Locate the cell with the specified text and output its [x, y] center coordinate. 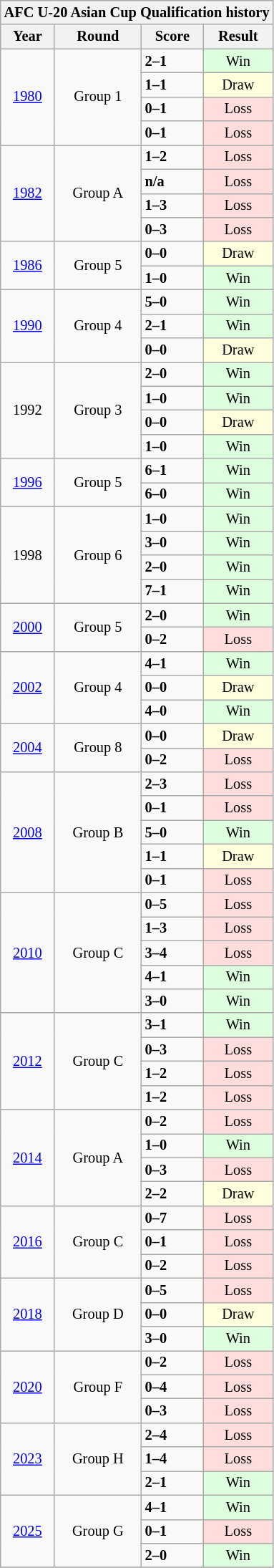
6–0 [172, 494]
n/a [172, 181]
2012 [27, 1062]
0–4 [172, 1387]
1992 [27, 410]
2020 [27, 1387]
1998 [27, 554]
Group 8 [98, 748]
Group 6 [98, 554]
2002 [27, 688]
Group 3 [98, 410]
2023 [27, 1458]
2000 [27, 627]
1–4 [172, 1459]
2004 [27, 748]
1996 [27, 483]
2014 [27, 1158]
2025 [27, 1531]
Round [98, 37]
Score [172, 37]
1982 [27, 193]
1986 [27, 265]
2016 [27, 1242]
Group H [98, 1458]
Group D [98, 1314]
AFC U-20 Asian Cup Qualification history [137, 12]
Group B [98, 832]
Result [238, 37]
Group F [98, 1387]
2–4 [172, 1435]
Group G [98, 1531]
3–1 [172, 1025]
2010 [27, 953]
3–4 [172, 953]
1990 [27, 325]
4–0 [172, 711]
Group 1 [98, 97]
0–7 [172, 1218]
2008 [27, 832]
2–2 [172, 1194]
6–1 [172, 471]
2018 [27, 1314]
2–3 [172, 784]
Year [27, 37]
1980 [27, 97]
7–1 [172, 591]
